Determine the (x, y) coordinate at the center of the cell enclosing the given text.  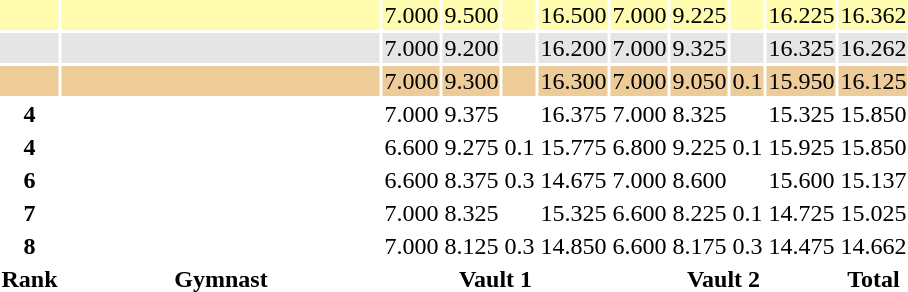
8.125 (472, 246)
16.375 (574, 114)
14.475 (802, 246)
15.600 (802, 180)
9.300 (472, 81)
16.300 (574, 81)
15.137 (874, 180)
9.050 (700, 81)
8.600 (700, 180)
8 (30, 246)
6 (30, 180)
14.725 (802, 213)
7 (30, 213)
16.200 (574, 48)
16.362 (874, 15)
9.200 (472, 48)
8.175 (700, 246)
9.275 (472, 147)
14.850 (574, 246)
9.375 (472, 114)
6.800 (640, 147)
16.325 (802, 48)
15.925 (802, 147)
16.500 (574, 15)
9.325 (700, 48)
14.675 (574, 180)
8.225 (700, 213)
15.950 (802, 81)
16.262 (874, 48)
8.375 (472, 180)
15.775 (574, 147)
16.125 (874, 81)
14.662 (874, 246)
16.225 (802, 15)
9.500 (472, 15)
15.025 (874, 213)
